Determine the (x, y) coordinate at the center of the cell enclosing the given text.  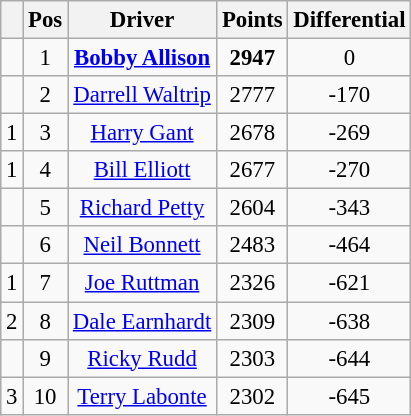
8 (46, 321)
-645 (350, 396)
Neil Bonnett (142, 245)
Terry Labonte (142, 396)
2604 (252, 208)
-170 (350, 95)
7 (46, 283)
Points (252, 20)
6 (46, 245)
-644 (350, 358)
-464 (350, 245)
Driver (142, 20)
-343 (350, 208)
2678 (252, 133)
5 (46, 208)
Harry Gant (142, 133)
Differential (350, 20)
2309 (252, 321)
2777 (252, 95)
Bobby Allison (142, 58)
2947 (252, 58)
-621 (350, 283)
4 (46, 170)
Joe Ruttman (142, 283)
2326 (252, 283)
Bill Elliott (142, 170)
9 (46, 358)
Ricky Rudd (142, 358)
10 (46, 396)
-270 (350, 170)
Dale Earnhardt (142, 321)
2483 (252, 245)
2303 (252, 358)
Darrell Waltrip (142, 95)
Pos (46, 20)
-269 (350, 133)
0 (350, 58)
2677 (252, 170)
Richard Petty (142, 208)
-638 (350, 321)
2302 (252, 396)
